Identify which cell holds the provided text, then report its (X, Y) central coordinate. 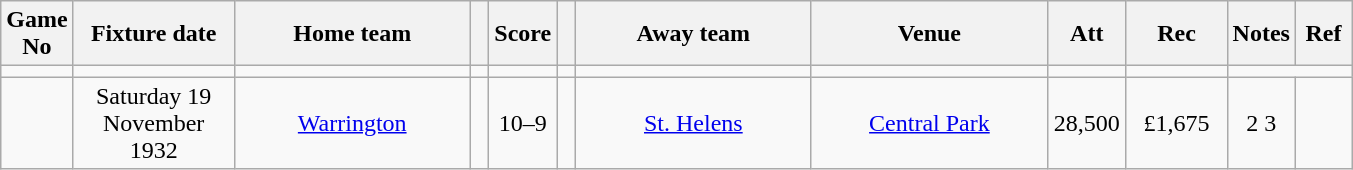
2 3 (1261, 123)
Warrington (352, 123)
Score (523, 34)
Central Park (929, 123)
Notes (1261, 34)
10–9 (523, 123)
Att (1086, 34)
Ref (1323, 34)
St. Helens (693, 123)
Rec (1176, 34)
Fixture date (154, 34)
28,500 (1086, 123)
Saturday 19 November 1932 (154, 123)
Game No (37, 34)
£1,675 (1176, 123)
Away team (693, 34)
Venue (929, 34)
Home team (352, 34)
